Locate the cell with the specified text and output its [X, Y] center coordinate. 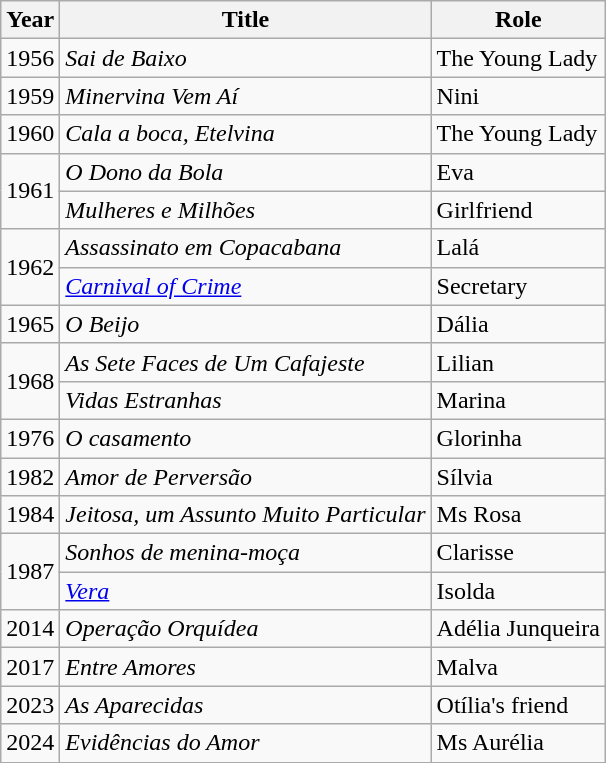
Isolda [518, 591]
1960 [30, 134]
1965 [30, 324]
O casamento [246, 438]
As Sete Faces de Um Cafajeste [246, 362]
Sonhos de menina-moça [246, 553]
1984 [30, 515]
Amor de Perversão [246, 477]
Glorinha [518, 438]
1961 [30, 191]
O Dono da Bola [246, 172]
Nini [518, 96]
Clarisse [518, 553]
Evidências do Amor [246, 743]
Jeitosa, um Assunto Muito Particular [246, 515]
1968 [30, 381]
Cala a boca, Etelvina [246, 134]
Year [30, 20]
2023 [30, 705]
As Aparecidas [246, 705]
Dália [518, 324]
Ms Aurélia [518, 743]
Lilian [518, 362]
Girlfriend [518, 210]
1959 [30, 96]
Eva [518, 172]
1956 [30, 58]
1982 [30, 477]
Malva [518, 667]
Assassinato em Copacabana [246, 248]
2017 [30, 667]
Entre Amores [246, 667]
Role [518, 20]
Adélia Junqueira [518, 629]
Ms Rosa [518, 515]
Vera [246, 591]
Carnival of Crime [246, 286]
Minervina Vem Aí [246, 96]
1962 [30, 267]
Lalá [518, 248]
Operação Orquídea [246, 629]
Mulheres e Milhões [246, 210]
2014 [30, 629]
O Beijo [246, 324]
1976 [30, 438]
Secretary [518, 286]
Otília's friend [518, 705]
2024 [30, 743]
Sílvia [518, 477]
Vidas Estranhas [246, 400]
Title [246, 20]
1987 [30, 572]
Sai de Baixo [246, 58]
Marina [518, 400]
